Determine the (X, Y) coordinate at the center of the cell enclosing the given text.  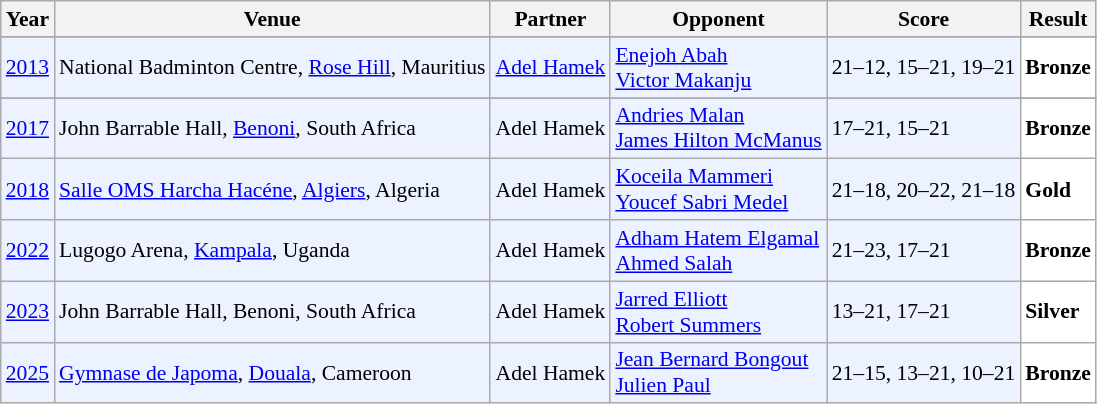
2013 (28, 68)
Koceila Mammeri Youcef Sabri Medel (718, 190)
Partner (550, 19)
National Badminton Centre, Rose Hill, Mauritius (272, 68)
Silver (1058, 312)
Result (1058, 19)
Gold (1058, 190)
Lugogo Arena, Kampala, Uganda (272, 250)
Score (924, 19)
Year (28, 19)
21–15, 13–21, 10–21 (924, 372)
Jarred Elliott Robert Summers (718, 312)
Jean Bernard Bongout Julien Paul (718, 372)
13–21, 17–21 (924, 312)
21–18, 20–22, 21–18 (924, 190)
2022 (28, 250)
21–12, 15–21, 19–21 (924, 68)
Salle OMS Harcha Hacéne, Algiers, Algeria (272, 190)
17–21, 15–21 (924, 128)
2025 (28, 372)
2023 (28, 312)
Opponent (718, 19)
Venue (272, 19)
2018 (28, 190)
Enejoh Abah Victor Makanju (718, 68)
Adham Hatem Elgamal Ahmed Salah (718, 250)
2017 (28, 128)
21–23, 17–21 (924, 250)
Andries Malan James Hilton McManus (718, 128)
Gymnase de Japoma, Douala, Cameroon (272, 372)
